Provide the [X, Y] coordinate of the cell's center where the given text is located.  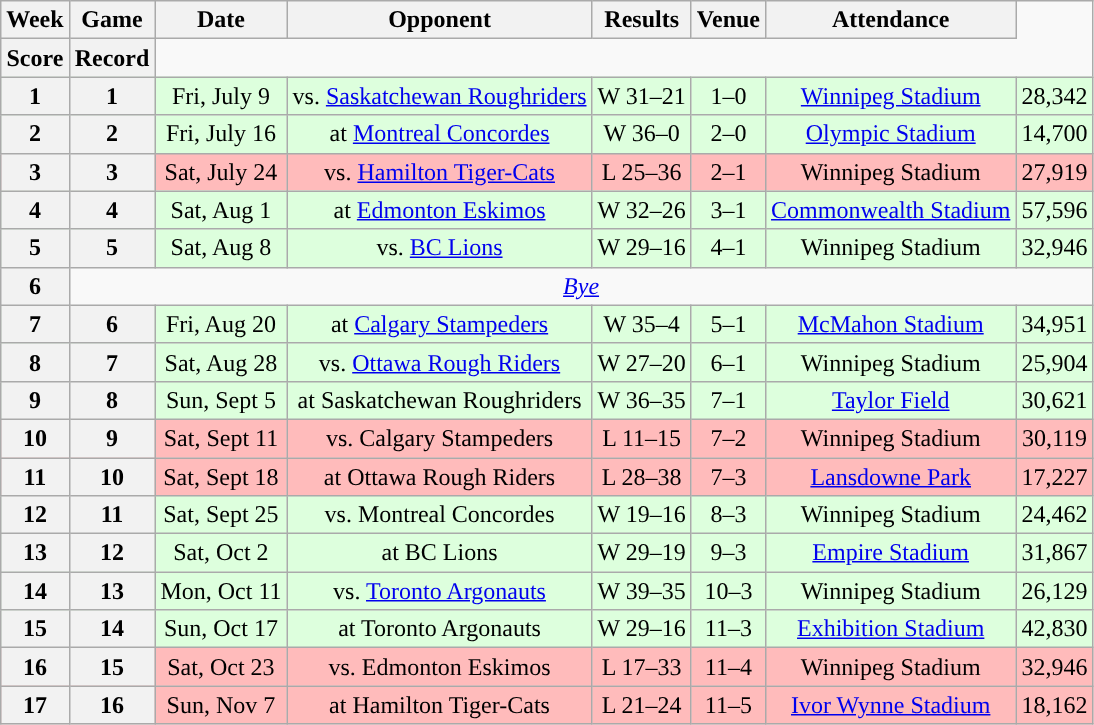
vs. Calgary Stampeders [440, 438]
Score [35, 58]
30,119 [1054, 438]
L 21–24 [642, 705]
11–4 [728, 667]
2–1 [728, 172]
5–1 [728, 324]
4–1 [728, 248]
24,462 [1054, 515]
Venue [728, 20]
Fri, July 16 [221, 134]
9–3 [728, 553]
3–1 [728, 210]
Sat, Aug 28 [221, 362]
7–2 [728, 438]
11–5 [728, 705]
Sat, Oct 23 [221, 667]
L 11–15 [642, 438]
at Edmonton Eskimos [440, 210]
10–3 [728, 591]
at Toronto Argonauts [440, 629]
18,162 [1054, 705]
vs. Toronto Argonauts [440, 591]
vs. Saskatchewan Roughriders [440, 96]
Sun, Sept 5 [221, 400]
Exhibition Stadium [891, 629]
at BC Lions [440, 553]
Sun, Nov 7 [221, 705]
W 31–21 [642, 96]
34,951 [1054, 324]
W 35–4 [642, 324]
W 39–35 [642, 591]
7–3 [728, 477]
6–1 [728, 362]
W 19–16 [642, 515]
L 25–36 [642, 172]
17,227 [1054, 477]
at Hamilton Tiger-Cats [440, 705]
W 36–0 [642, 134]
Attendance [891, 20]
Ivor Wynne Stadium [891, 705]
14,700 [1054, 134]
vs. Edmonton Eskimos [440, 667]
30,621 [1054, 400]
vs. Ottawa Rough Riders [440, 362]
25,904 [1054, 362]
Taylor Field [891, 400]
1–0 [728, 96]
vs. Montreal Concordes [440, 515]
57,596 [1054, 210]
L 17–33 [642, 667]
at Ottawa Rough Riders [440, 477]
2–0 [728, 134]
W 27–20 [642, 362]
28,342 [1054, 96]
Fri, Aug 20 [221, 324]
Fri, July 9 [221, 96]
11–3 [728, 629]
at Saskatchewan Roughriders [440, 400]
Empire Stadium [891, 553]
Record [112, 58]
Bye [581, 286]
Lansdowne Park [891, 477]
Sat, Oct 2 [221, 553]
at Montreal Concordes [440, 134]
vs. BC Lions [440, 248]
Sun, Oct 17 [221, 629]
42,830 [1054, 629]
Sat, Sept 11 [221, 438]
vs. Hamilton Tiger-Cats [440, 172]
W 36–35 [642, 400]
Sat, Aug 8 [221, 248]
7–1 [728, 400]
L 28–38 [642, 477]
at Calgary Stampeders [440, 324]
Olympic Stadium [891, 134]
Opponent [440, 20]
8–3 [728, 515]
W 29–19 [642, 553]
W 32–26 [642, 210]
Sat, Sept 18 [221, 477]
McMahon Stadium [891, 324]
Commonwealth Stadium [891, 210]
27,919 [1054, 172]
31,867 [1054, 553]
Week [35, 20]
26,129 [1054, 591]
17 [35, 705]
Sat, July 24 [221, 172]
Results [642, 20]
Sat, Sept 25 [221, 515]
Sat, Aug 1 [221, 210]
Date [221, 20]
Mon, Oct 11 [221, 591]
Game [112, 20]
